For the text-containing cell, return its midpoint in [x, y] coordinate format. 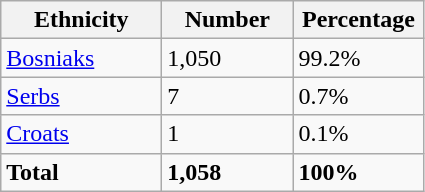
1 [228, 134]
Percentage [358, 20]
100% [358, 172]
1,058 [228, 172]
1,050 [228, 58]
0.7% [358, 96]
0.1% [358, 134]
7 [228, 96]
Number [228, 20]
Croats [82, 134]
Serbs [82, 96]
99.2% [358, 58]
Bosniaks [82, 58]
Total [82, 172]
Ethnicity [82, 20]
